Provide the (x, y) coordinate of the cell's center where the given text is located.  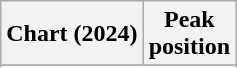
Chart (2024) (72, 34)
Peakposition (189, 34)
